Provide the [X, Y] coordinate of the cell's center where the given text is located.  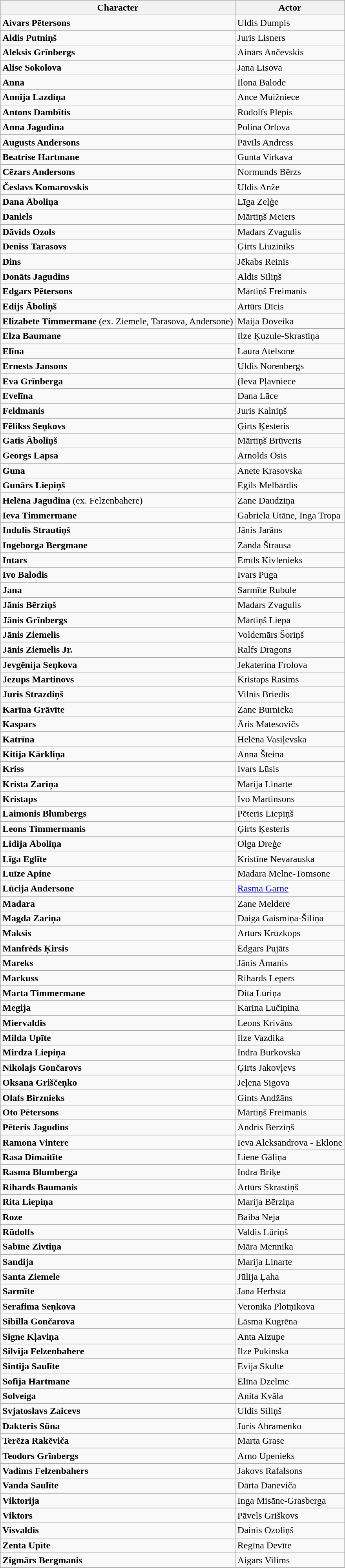
Arnolds Osis [290, 456]
Marta Timmermane [118, 993]
Eva Grīnberga [118, 381]
Elīna [118, 351]
Beatrise Hartmane [118, 157]
Madara [118, 903]
Daniels [118, 217]
Rasa Dimaitīte [118, 1157]
Zane Daudziņa [290, 500]
Aigars Vilims [290, 1560]
Sabīne Zivtiņa [118, 1247]
Ilze Pukinska [290, 1351]
Dana Lāce [290, 396]
Oto Pētersons [118, 1112]
Dainis Ozoliņš [290, 1530]
Guna [118, 471]
Jana [118, 590]
Māra Mennika [290, 1247]
Gints Andžāns [290, 1097]
Zenta Upīte [118, 1545]
Ainārs Ančevskis [290, 53]
Olafs Birznieks [118, 1097]
Kaspars [118, 724]
Magda Zariņa [118, 919]
Uldis Anže [290, 187]
Anete Krasovska [290, 471]
Jezups Martinovs [118, 680]
Mareks [118, 963]
Sarmīte [118, 1292]
Rihards Lepers [290, 978]
Egils Melbārdis [290, 486]
Ralfs Dragons [290, 649]
Inga Misāne-Grasberga [290, 1501]
Ilze Vazdika [290, 1038]
Milda Upīte [118, 1038]
Feldmanis [118, 411]
Ingeborga Bergmane [118, 545]
Gabriela Utāne, Inga Tropa [290, 515]
Ieva Timmermane [118, 515]
Artūrs Skrastiņš [290, 1187]
Artūrs Dīcis [290, 306]
Rihards Baumanis [118, 1187]
Gatis Āboliņš [118, 441]
Gunta Virkava [290, 157]
Uldis Norenbergs [290, 366]
Maija Doveika [290, 321]
Ilze Ķuzule-Skrastiņa [290, 336]
Pēteris Liepiņš [290, 814]
Leons Timmermanis [118, 829]
Evija Skulte [290, 1366]
Indulis Strautiņš [118, 530]
Intars [118, 560]
Solveiga [118, 1396]
Lidija Āboliņa [118, 844]
Helēna Jagudina (ex. Felzenbahere) [118, 500]
Marija Bērziņa [290, 1202]
Jānis Bērziņš [118, 605]
Dāvids Ozols [118, 232]
Fēlikss Seņkovs [118, 426]
Antons Dambītis [118, 112]
Krista Zariņa [118, 784]
Karīna Grāvīte [118, 709]
Ivars Puga [290, 575]
Anita Kvāla [290, 1396]
Rūdolfs Plēpis [290, 112]
Daiga Gaismiņa-Šiliņa [290, 919]
Dārta Daneviča [290, 1486]
Deniss Tarasovs [118, 247]
Indra Burkovska [290, 1053]
Anna [118, 82]
Āris Matesovičs [290, 724]
Pāvels Griškovs [290, 1515]
Jana Herbsta [290, 1292]
Uldis Siliņš [290, 1411]
Edgars Pujāts [290, 948]
Jana Lisova [290, 67]
Dita Lūriņa [290, 993]
Sibilla Gončarova [118, 1321]
Anna Šteina [290, 754]
Teodors Grīnbergs [118, 1456]
Jēkabs Reinis [290, 262]
Donāts Jagudins [118, 276]
Ģirts Liuziniks [290, 247]
Olga Dreģe [290, 844]
Voldemārs Šoriņš [290, 635]
Zane Burnicka [290, 709]
Jānis Ziemelis [118, 635]
Valdis Lūriņš [290, 1232]
Signe Kļaviņa [118, 1336]
Viktors [118, 1515]
Anna Jagudina [118, 127]
Kristaps [118, 799]
Aldis Putniņš [118, 38]
Svjatoslavs Zaicevs [118, 1411]
Pēteris Jagudins [118, 1127]
Līga Eglīte [118, 859]
Dana Āboliņa [118, 202]
Manfrēds Ķirsis [118, 948]
Juris Strazdiņš [118, 695]
Alise Sokolova [118, 67]
Aivars Pētersons [118, 23]
Annija Lazdiņa [118, 97]
Mārtiņš Meiers [290, 217]
Kristīne Nevarauska [290, 859]
Visvaldis [118, 1530]
Jeļena Sigova [290, 1082]
Juris Kalniņš [290, 411]
Maksis [118, 933]
Uldis Dumpis [290, 23]
Actor [290, 8]
Viktorija [118, 1501]
Aldis Siliņš [290, 276]
Juris Lisners [290, 38]
Regīna Devīte [290, 1545]
Zigmārs Bergmanis [118, 1560]
Lāsma Kugrēna [290, 1321]
Normunds Bērzs [290, 172]
Mārtiņš Liepa [290, 620]
Roze [118, 1217]
Georgs Lapsa [118, 456]
Lūcija Andersone [118, 888]
Jevgēnija Seņkova [118, 665]
Elizabete Timmermane (ex. Ziemele, Tarasova, Andersone) [118, 321]
Jānis Ziemelis Jr. [118, 649]
Dins [118, 262]
Baiba Neja [290, 1217]
Kitija Kārkliņa [118, 754]
Zanda Štrausa [290, 545]
Cēzars Andersons [118, 172]
Marta Grase [290, 1441]
Elza Baumane [118, 336]
Evelīna [118, 396]
Edijs Āboliņš [118, 306]
Vilnis Briedis [290, 695]
Sarmīte Rubule [290, 590]
Mārtiņš Brūveris [290, 441]
Luīze Apine [118, 873]
Markuss [118, 978]
Serafima Seņkova [118, 1306]
Ieva Aleksandrova - Eklone [290, 1142]
Arno Upenieks [290, 1456]
Vanda Saulīte [118, 1486]
Vadims Felzenbahers [118, 1471]
Character [118, 8]
Ance Muižniece [290, 97]
Jūlija Ļaha [290, 1277]
Nikolajs Gončarovs [118, 1068]
Laimonis Blumbergs [118, 814]
Dakteris Sūna [118, 1426]
Elīna Dzelme [290, 1381]
Madara Melne-Tomsone [290, 873]
Helēna Vasiļevska [290, 739]
Sintija Saulīte [118, 1366]
Veronika Plotņikova [290, 1306]
Ivo Balodis [118, 575]
Jakovs Rafalsons [290, 1471]
Gunārs Liepiņš [118, 486]
Rita Liepiņa [118, 1202]
Edgars Pētersons [118, 291]
Silvija Felzenbahere [118, 1351]
Juris Abramenko [290, 1426]
Ernests Jansons [118, 366]
Katrīna [118, 739]
Leons Krivāns [290, 1023]
Rasma Blumberga [118, 1172]
Andris Bērziņš [290, 1127]
Karina Lučiņina [290, 1008]
Česlavs Komarovskis [118, 187]
Ivars Lūsis [290, 769]
Aleksis Grīnbergs [118, 53]
Augusts Andersons [118, 142]
Ramona Vintere [118, 1142]
Kriss [118, 769]
Indra Briķe [290, 1172]
Rasma Garne [290, 888]
Jānis Grīnbergs [118, 620]
Zane Meldere [290, 903]
Rūdolfs [118, 1232]
Sofija Hartmane [118, 1381]
Ilona Balode [290, 82]
Pāvils Andress [290, 142]
Mirdza Liepiņa [118, 1053]
Kristaps Rasims [290, 680]
Emīls Kivlenieks [290, 560]
Laura Atelsone [290, 351]
Ivo Martinsons [290, 799]
Jekaterina Frolova [290, 665]
Polina Orlova [290, 127]
Oksana Griščeņko [118, 1082]
Jānis Āmanis [290, 963]
Arturs Krūzkops [290, 933]
Sandija [118, 1262]
(Ieva Pļavniece [290, 381]
Terēza Rakēviča [118, 1441]
Anta Aizupe [290, 1336]
Miervaldis [118, 1023]
Līga Zeļģe [290, 202]
Santa Ziemele [118, 1277]
Liene Gāliņa [290, 1157]
Megija [118, 1008]
Jānis Jarāns [290, 530]
Ģirts Jakovļevs [290, 1068]
